Extract the (x, y) coordinate from the center of the cell holding the provided text.  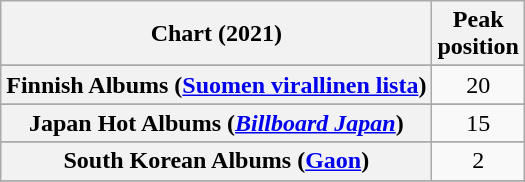
Peakposition (478, 34)
15 (478, 123)
Chart (2021) (216, 34)
Finnish Albums (Suomen virallinen lista) (216, 85)
South Korean Albums (Gaon) (216, 161)
20 (478, 85)
Japan Hot Albums (Billboard Japan) (216, 123)
2 (478, 161)
